Return [X, Y] of the center of cell containing provided text 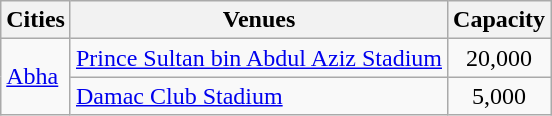
Cities [36, 20]
Venues [258, 20]
20,000 [500, 58]
5,000 [500, 96]
Capacity [500, 20]
Prince Sultan bin Abdul Aziz Stadium [258, 58]
Abha [36, 77]
Damac Club Stadium [258, 96]
